For the text-containing cell, return its midpoint in [X, Y] coordinate format. 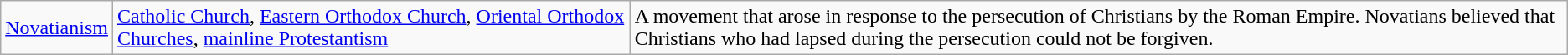
Catholic Church, Eastern Orthodox Church, Oriental Orthodox Churches, mainline Protestantism [371, 28]
Novatianism [57, 28]
